Return (X, Y) of the center of cell containing provided text 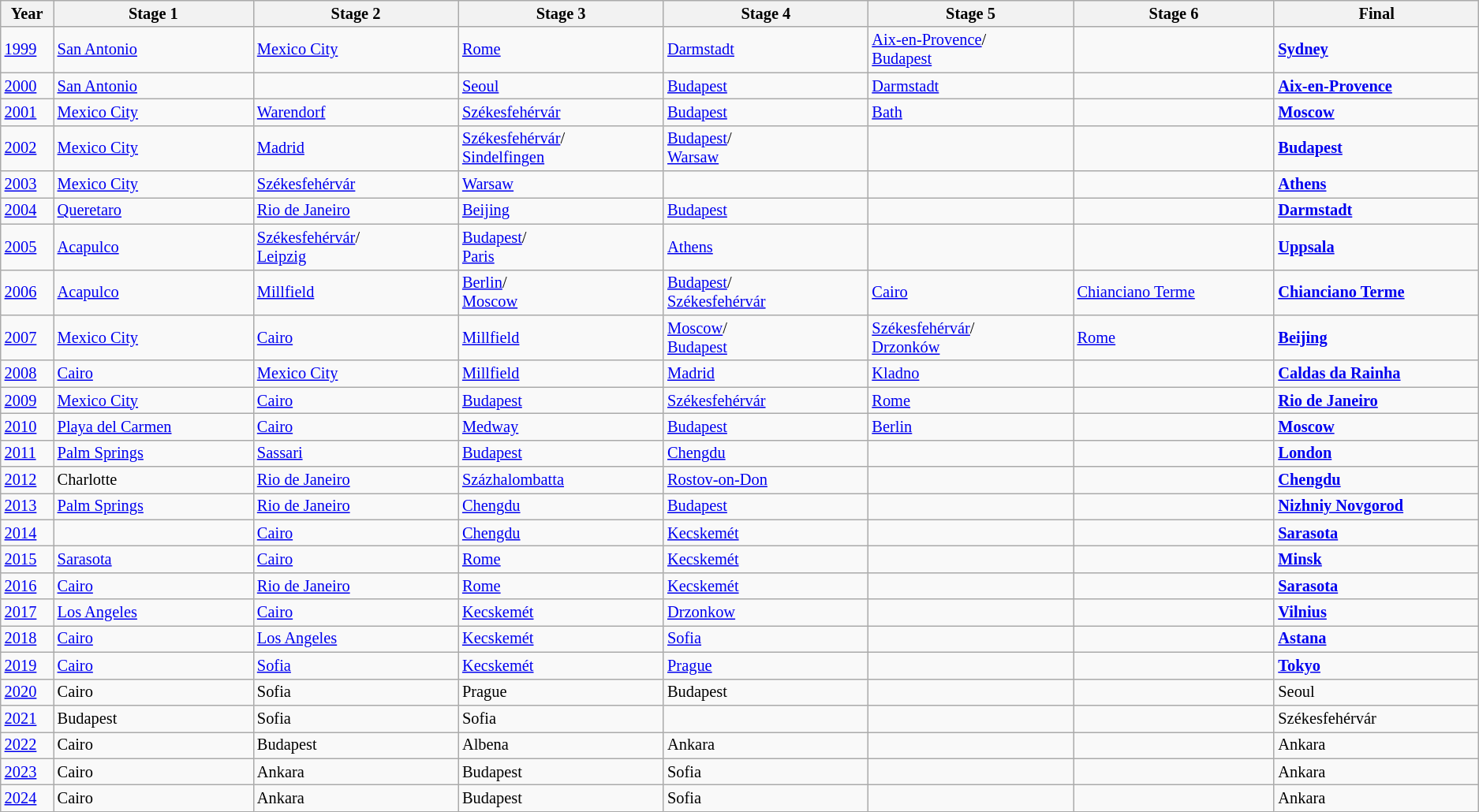
Uppsala (1376, 247)
2003 (27, 184)
Stage 1 (153, 13)
Final (1376, 13)
Drzonkow (765, 613)
2016 (27, 586)
2008 (27, 374)
2014 (27, 533)
Warendorf (356, 112)
2005 (27, 247)
Budapest/ Székesfehérvár (765, 292)
Charlotte (153, 480)
Rostov-on-Don (765, 480)
Berlin/ Moscow (561, 292)
Year (27, 13)
Nizhniy Novgorod (1376, 506)
Vilnius (1376, 613)
Budapest/ Paris (561, 247)
Astana (1376, 639)
2022 (27, 745)
Stage 5 (970, 13)
Bath (970, 112)
2007 (27, 337)
2023 (27, 772)
Székesfehérvár/ Leipzig (356, 247)
2024 (27, 798)
2009 (27, 400)
Stage 6 (1174, 13)
Sydney (1376, 50)
1999 (27, 50)
2018 (27, 639)
Stage 4 (765, 13)
2020 (27, 692)
2010 (27, 426)
Medway (561, 426)
Székesfehérvár/ Sindelfingen (561, 148)
Tokyo (1376, 665)
Caldas da Rainha (1376, 374)
2004 (27, 210)
Sassari (356, 453)
Aix-en-Provence (1376, 86)
Playa del Carmen (153, 426)
2017 (27, 613)
Százhalombatta (561, 480)
2006 (27, 292)
2002 (27, 148)
2012 (27, 480)
2013 (27, 506)
Székesfehérvár/ Drzonków (970, 337)
Stage 2 (356, 13)
Berlin (970, 426)
2021 (27, 718)
Minsk (1376, 559)
2015 (27, 559)
Moscow/ Budapest (765, 337)
Albena (561, 745)
Warsaw (561, 184)
Aix-en-Provence/ Budapest (970, 50)
Queretaro (153, 210)
2019 (27, 665)
London (1376, 453)
2001 (27, 112)
Kladno (970, 374)
2000 (27, 86)
Stage 3 (561, 13)
Budapest/ Warsaw (765, 148)
2011 (27, 453)
